Find where the given text appears and provide that cell's center as (X, Y) coordinate. 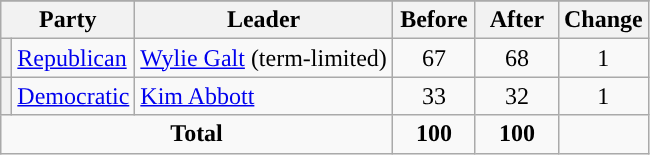
Democratic (74, 96)
68 (516, 58)
67 (434, 58)
Before (434, 20)
Wylie Galt (term-limited) (264, 58)
Change (603, 20)
32 (516, 96)
After (516, 20)
33 (434, 96)
Kim Abbott (264, 96)
Leader (264, 20)
Total (197, 134)
Republican (74, 58)
Party (68, 20)
